Provide the [X, Y] coordinate of the cell's center where the given text is located.  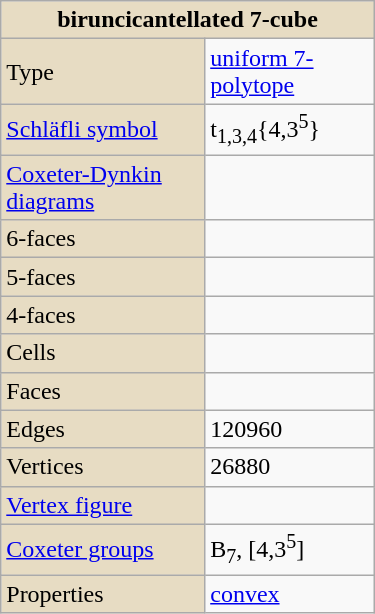
uniform 7-polytope [290, 72]
Vertices [103, 467]
Type [103, 72]
120960 [290, 429]
Cells [103, 353]
Edges [103, 429]
4-faces [103, 315]
Schläfli symbol [103, 130]
B7, [4,35] [290, 550]
6-faces [103, 239]
Vertex figure [103, 505]
Coxeter-Dynkin diagrams [103, 188]
5-faces [103, 277]
biruncicantellated 7-cube [188, 20]
convex [290, 594]
t1,3,4{4,35} [290, 130]
Faces [103, 391]
Coxeter groups [103, 550]
26880 [290, 467]
Properties [103, 594]
